Scan for the cell matching the given text and deliver its [x, y] coordinate at center. 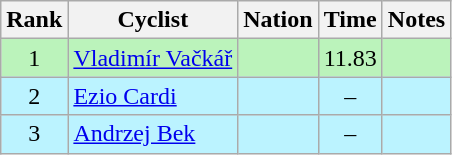
Cyclist [153, 20]
Rank [34, 20]
Vladimír Vačkář [153, 58]
Ezio Cardi [153, 96]
Notes [416, 20]
Nation [278, 20]
11.83 [350, 58]
Time [350, 20]
Andrzej Bek [153, 134]
1 [34, 58]
3 [34, 134]
2 [34, 96]
